Pinpoint the cell where the given text exists, returning its (X, Y) midpoint coordinate. 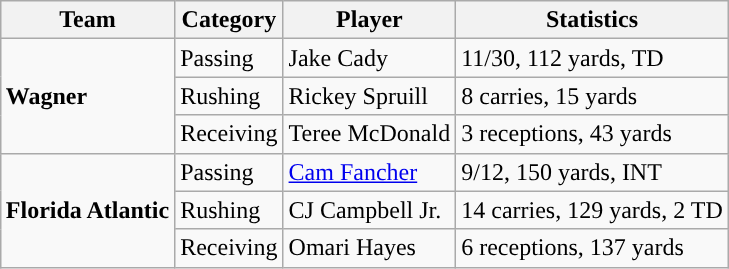
CJ Campbell Jr. (370, 210)
Teree McDonald (370, 134)
Jake Cady (370, 58)
Omari Hayes (370, 248)
Wagner (87, 96)
6 receptions, 137 yards (592, 248)
Cam Fancher (370, 172)
8 carries, 15 yards (592, 96)
Category (229, 20)
11/30, 112 yards, TD (592, 58)
9/12, 150 yards, INT (592, 172)
Florida Atlantic (87, 210)
Statistics (592, 20)
3 receptions, 43 yards (592, 134)
Player (370, 20)
Team (87, 20)
Rickey Spruill (370, 96)
14 carries, 129 yards, 2 TD (592, 210)
